For the text-containing cell, return its midpoint in [X, Y] coordinate format. 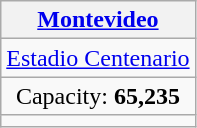
Capacity: 65,235 [98, 96]
Montevideo [98, 20]
Estadio Centenario [98, 58]
